For the text-containing cell, return its midpoint in [X, Y] coordinate format. 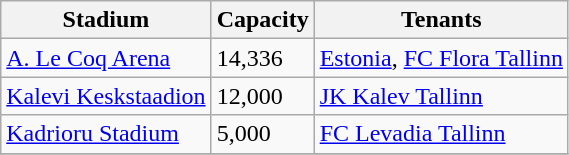
12,000 [262, 96]
Kalevi Keskstaadion [106, 96]
JK Kalev Tallinn [441, 96]
Kadrioru Stadium [106, 134]
5,000 [262, 134]
A. Le Coq Arena [106, 58]
Stadium [106, 20]
Capacity [262, 20]
14,336 [262, 58]
Estonia, FC Flora Tallinn [441, 58]
FC Levadia Tallinn [441, 134]
Tenants [441, 20]
